Return the (X, Y) coordinate for the center point of the cell that contains the specified text.  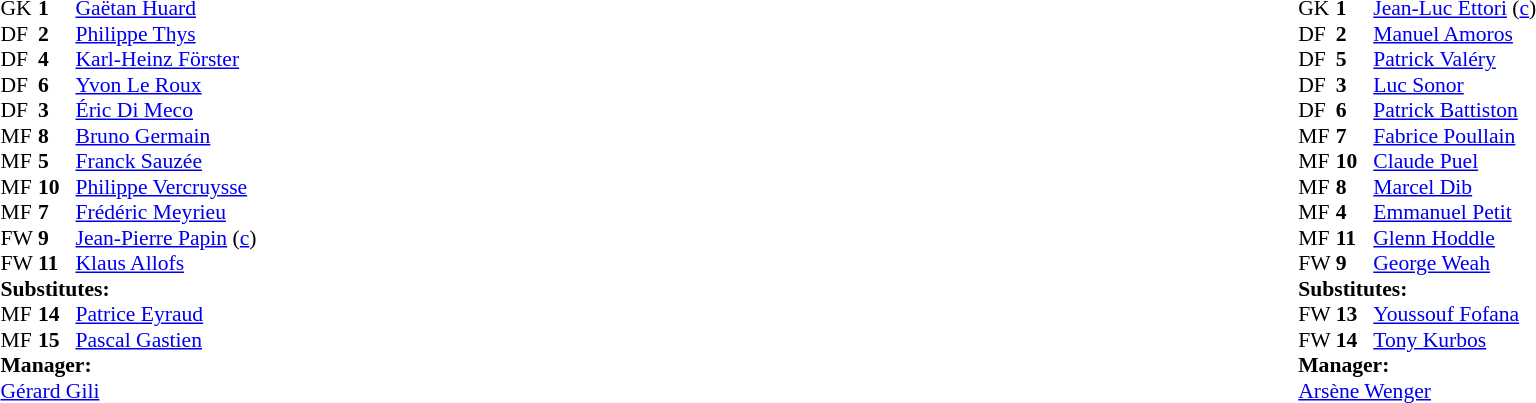
Pascal Gastien (166, 340)
Patrick Battiston (1454, 111)
Emmanuel Petit (1454, 213)
Fabrice Poullain (1454, 136)
Patrice Eyraud (166, 315)
Bruno Germain (166, 136)
Glenn Hoddle (1454, 238)
Luc Sonor (1454, 85)
Manuel Amoros (1454, 34)
Youssouf Fofana (1454, 315)
Karl-Heinz Förster (166, 59)
13 (1355, 315)
Philippe Vercruysse (166, 187)
15 (57, 340)
Klaus Allofs (166, 263)
Patrick Valéry (1454, 59)
Frédéric Meyrieu (166, 213)
Yvon Le Roux (166, 85)
Tony Kurbos (1454, 340)
Philippe Thys (166, 34)
Franck Sauzée (166, 161)
Claude Puel (1454, 161)
Éric Di Meco (166, 111)
Marcel Dib (1454, 187)
George Weah (1454, 263)
Jean-Pierre Papin (c) (166, 238)
